Return the (X, Y) coordinate for the center point of the cell that contains the specified text.  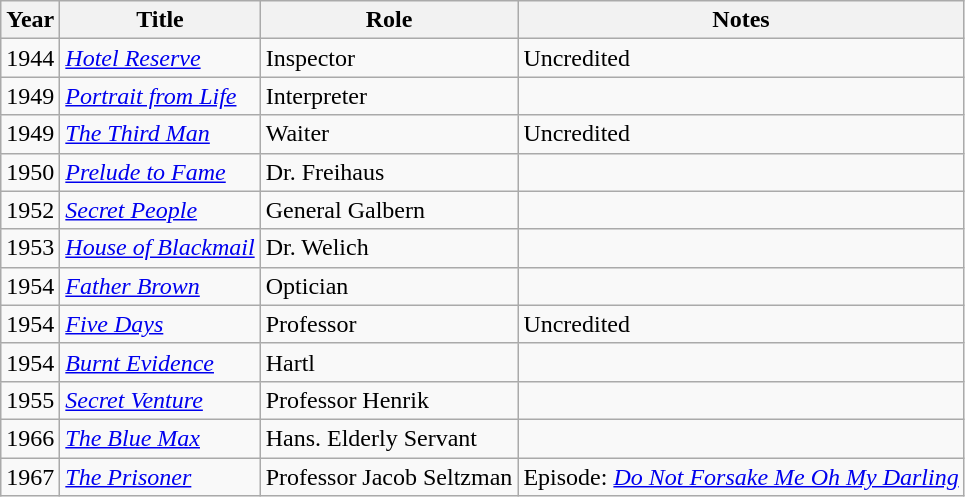
The Prisoner (160, 477)
Secret People (160, 210)
Hotel Reserve (160, 58)
Professor (389, 324)
Five Days (160, 324)
Dr. Freihaus (389, 172)
1967 (30, 477)
Episode: Do Not Forsake Me Oh My Darling (741, 477)
Year (30, 20)
1952 (30, 210)
General Galbern (389, 210)
1953 (30, 248)
Hans. Elderly Servant (389, 438)
1944 (30, 58)
Father Brown (160, 286)
Portrait from Life (160, 96)
Burnt Evidence (160, 362)
Prelude to Fame (160, 172)
Optician (389, 286)
Title (160, 20)
Secret Venture (160, 400)
1955 (30, 400)
Dr. Welich (389, 248)
The Third Man (160, 134)
The Blue Max (160, 438)
Professor Jacob Seltzman (389, 477)
1950 (30, 172)
Professor Henrik (389, 400)
Hartl (389, 362)
Interpreter (389, 96)
Notes (741, 20)
Inspector (389, 58)
Waiter (389, 134)
House of Blackmail (160, 248)
1966 (30, 438)
Role (389, 20)
